Return the (x, y) coordinate for the center point of the cell that contains the specified text.  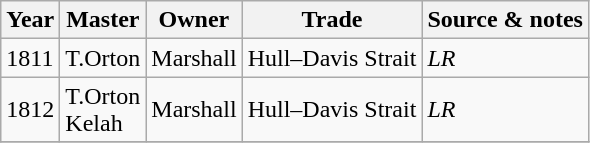
Year (30, 20)
T.OrtonKelah (103, 110)
T.Orton (103, 58)
Trade (332, 20)
Owner (194, 20)
1812 (30, 110)
Master (103, 20)
Source & notes (506, 20)
1811 (30, 58)
